Scan for the cell matching the given text and deliver its [x, y] coordinate at center. 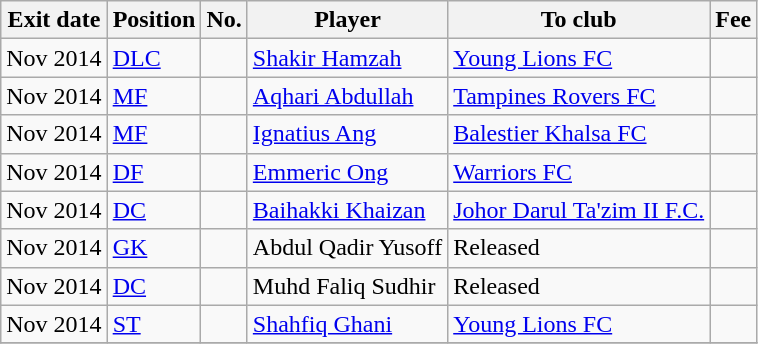
Warriors FC [579, 172]
Shahfiq Ghani [347, 324]
ST [154, 324]
No. [224, 20]
Fee [734, 20]
Exit date [54, 20]
Position [154, 20]
Tampines Rovers FC [579, 96]
Abdul Qadir Yusoff [347, 248]
Ignatius Ang [347, 134]
Johor Darul Ta'zim II F.C. [579, 210]
Balestier Khalsa FC [579, 134]
GK [154, 248]
Muhd Faliq Sudhir [347, 286]
DF [154, 172]
Shakir Hamzah [347, 58]
Aqhari Abdullah [347, 96]
DLC [154, 58]
To club [579, 20]
Player [347, 20]
Emmeric Ong [347, 172]
Baihakki Khaizan [347, 210]
